Search for the cell housing the specified text and yield its (X, Y) center coordinate. 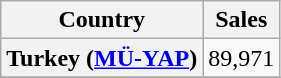
Turkey (MÜ-YAP) (102, 58)
89,971 (242, 58)
Sales (242, 20)
Country (102, 20)
